Detect which cell encompasses the target text, then output its [x, y] center coordinate. 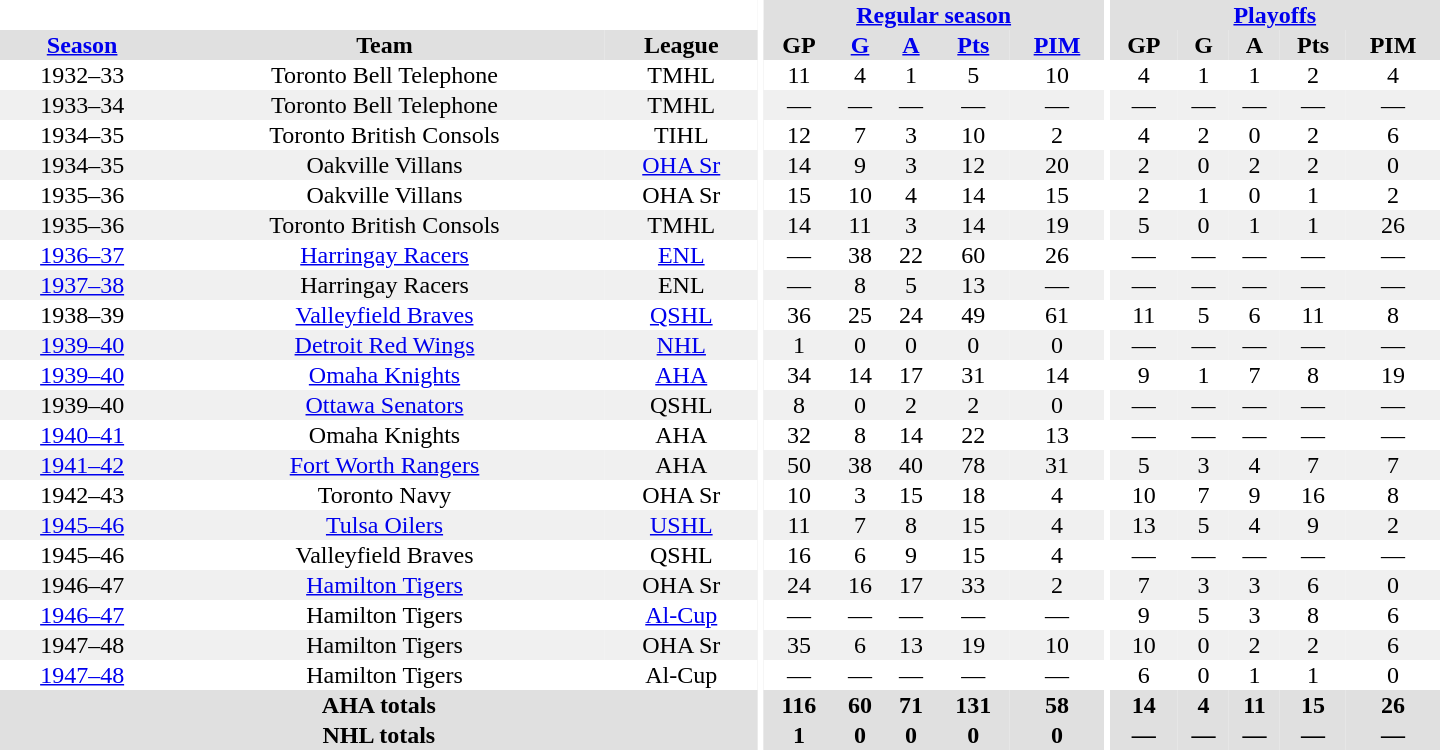
32 [798, 435]
34 [798, 375]
50 [798, 465]
1937–38 [82, 285]
1942–43 [82, 495]
78 [973, 465]
1938–39 [82, 315]
Toronto Navy [384, 495]
49 [973, 315]
Regular season [933, 15]
61 [1057, 315]
25 [860, 315]
NHL totals [379, 735]
40 [912, 465]
Team [384, 45]
NHL [682, 345]
Fort Worth Rangers [384, 465]
131 [973, 705]
18 [973, 495]
League [682, 45]
1932–33 [82, 75]
20 [1057, 165]
Tulsa Oilers [384, 525]
TIHL [682, 135]
1933–34 [82, 105]
35 [798, 645]
33 [973, 585]
AHA totals [379, 705]
Playoffs [1275, 15]
1940–41 [82, 435]
58 [1057, 705]
1936–37 [82, 255]
Season [82, 45]
USHL [682, 525]
116 [798, 705]
71 [912, 705]
Ottawa Senators [384, 405]
36 [798, 315]
Detroit Red Wings [384, 345]
1941–42 [82, 465]
